From the cell containing the given text, extract its center point as (X, Y) coordinate. 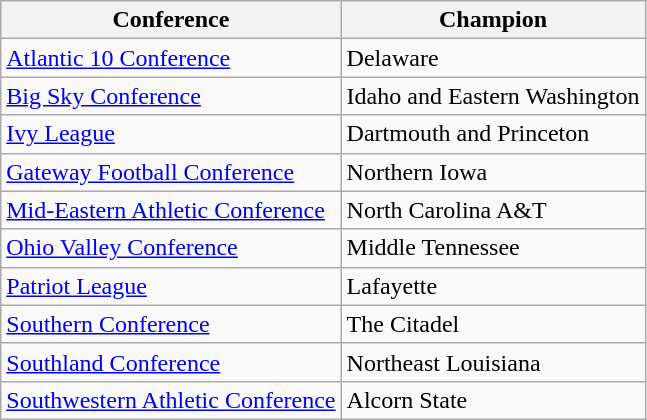
Atlantic 10 Conference (171, 58)
Delaware (493, 58)
Champion (493, 20)
Alcorn State (493, 400)
Southern Conference (171, 324)
Northern Iowa (493, 172)
Dartmouth and Princeton (493, 134)
North Carolina A&T (493, 210)
Ivy League (171, 134)
Big Sky Conference (171, 96)
Idaho and Eastern Washington (493, 96)
Southland Conference (171, 362)
Mid-Eastern Athletic Conference (171, 210)
The Citadel (493, 324)
Patriot League (171, 286)
Middle Tennessee (493, 248)
Ohio Valley Conference (171, 248)
Lafayette (493, 286)
Conference (171, 20)
Northeast Louisiana (493, 362)
Gateway Football Conference (171, 172)
Southwestern Athletic Conference (171, 400)
